Pinpoint the cell where the given text exists, returning its (X, Y) midpoint coordinate. 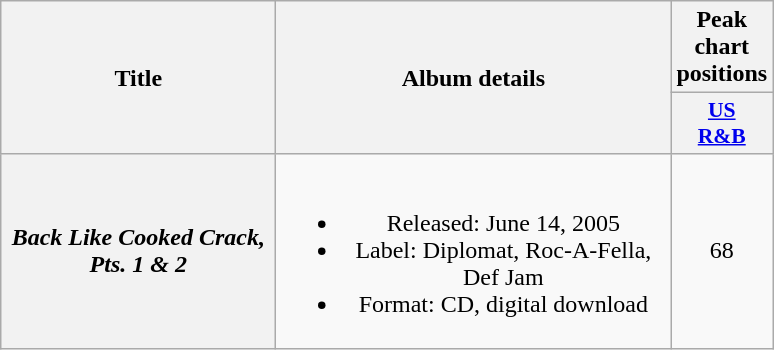
68 (722, 251)
Album details (474, 78)
Back Like Cooked Crack, Pts. 1 & 2 (138, 251)
Released: June 14, 2005Label: Diplomat, Roc-A-Fella, Def JamFormat: CD, digital download (474, 251)
USR&B (722, 124)
Title (138, 78)
Peak chart positions (722, 47)
